Pinpoint the cell where the given text exists, returning its [x, y] midpoint coordinate. 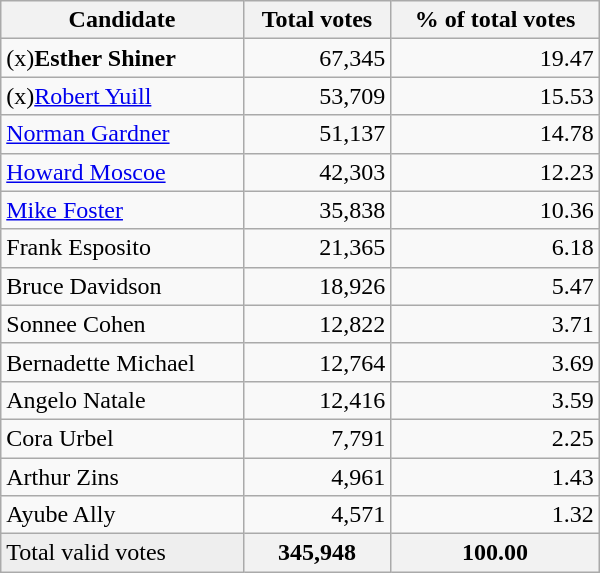
% of total votes [496, 20]
42,303 [317, 172]
345,948 [317, 553]
10.36 [496, 210]
1.43 [496, 477]
100.00 [496, 553]
Ayube Ally [122, 515]
14.78 [496, 134]
Cora Urbel [122, 438]
3.69 [496, 362]
4,961 [317, 477]
35,838 [317, 210]
7,791 [317, 438]
Norman Gardner [122, 134]
(x)Esther Shiner [122, 58]
(x)Robert Yuill [122, 96]
Bernadette Michael [122, 362]
12.23 [496, 172]
Sonnee Cohen [122, 324]
18,926 [317, 286]
3.59 [496, 400]
Candidate [122, 20]
2.25 [496, 438]
12,416 [317, 400]
53,709 [317, 96]
Angelo Natale [122, 400]
3.71 [496, 324]
Mike Foster [122, 210]
12,822 [317, 324]
Frank Esposito [122, 248]
Bruce Davidson [122, 286]
Total valid votes [122, 553]
5.47 [496, 286]
1.32 [496, 515]
21,365 [317, 248]
67,345 [317, 58]
4,571 [317, 515]
6.18 [496, 248]
19.47 [496, 58]
Total votes [317, 20]
Howard Moscoe [122, 172]
15.53 [496, 96]
12,764 [317, 362]
Arthur Zins [122, 477]
51,137 [317, 134]
